From the cell containing the given text, extract its center point as [x, y] coordinate. 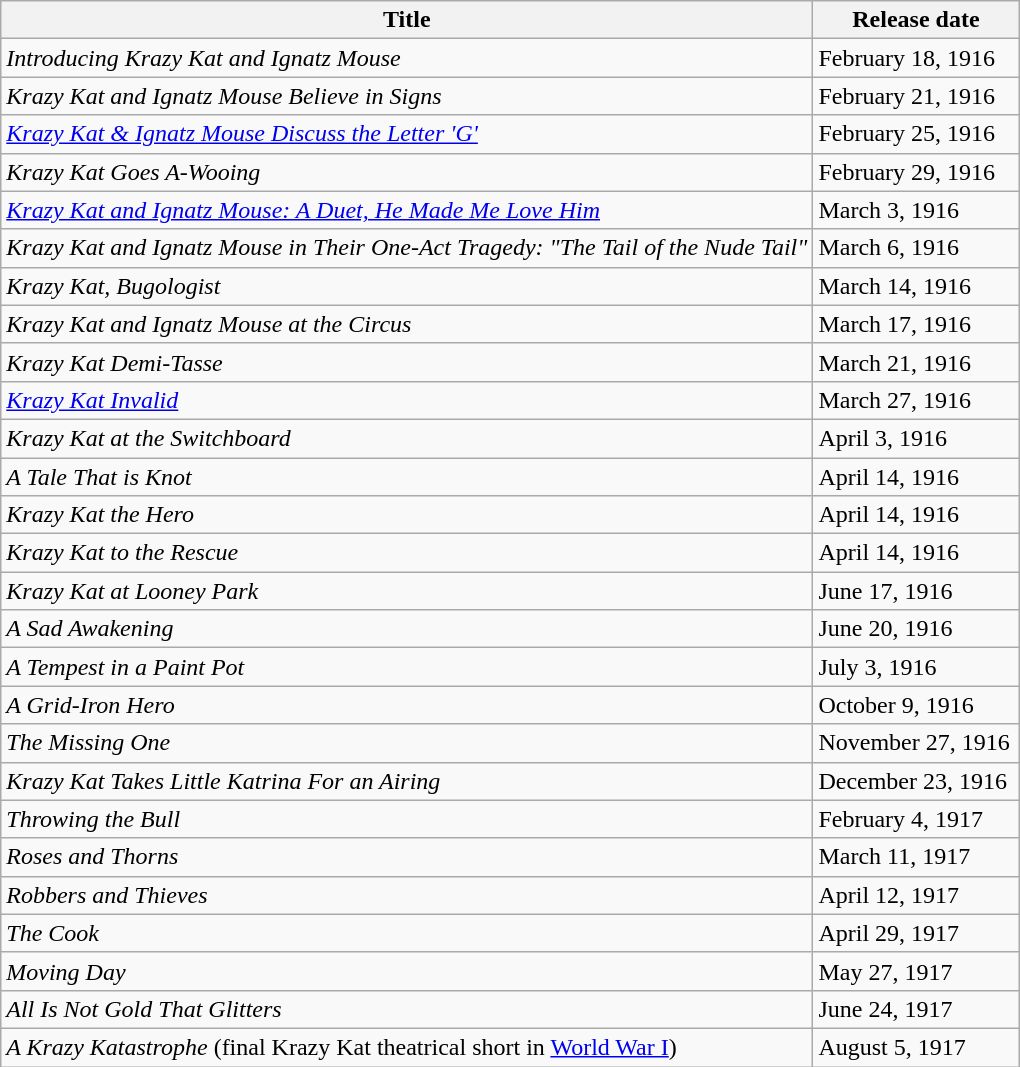
February 21, 1916 [916, 96]
Krazy Kat Invalid [407, 400]
March 11, 1917 [916, 857]
A Tale That is Knot [407, 477]
Moving Day [407, 971]
May 27, 1917 [916, 971]
Krazy Kat & Ignatz Mouse Discuss the Letter 'G' [407, 134]
Throwing the Bull [407, 819]
April 29, 1917 [916, 933]
Introducing Krazy Kat and Ignatz Mouse [407, 58]
April 12, 1917 [916, 895]
Robbers and Thieves [407, 895]
Roses and Thorns [407, 857]
The Cook [407, 933]
April 3, 1916 [916, 438]
The Missing One [407, 743]
February 25, 1916 [916, 134]
Krazy Kat Takes Little Katrina For an Airing [407, 781]
Krazy Kat and Ignatz Mouse: A Duet, He Made Me Love Him [407, 210]
July 3, 1916 [916, 667]
March 14, 1916 [916, 286]
A Krazy Katastrophe (final Krazy Kat theatrical short in World War I) [407, 1047]
A Tempest in a Paint Pot [407, 667]
Krazy Kat at the Switchboard [407, 438]
June 20, 1916 [916, 629]
Krazy Kat at Looney Park [407, 591]
October 9, 1916 [916, 705]
All Is Not Gold That Glitters [407, 1009]
Krazy Kat and Ignatz Mouse in Their One-Act Tragedy: "The Tail of the Nude Tail" [407, 248]
February 4, 1917 [916, 819]
March 3, 1916 [916, 210]
A Grid-Iron Hero [407, 705]
March 6, 1916 [916, 248]
Title [407, 20]
February 18, 1916 [916, 58]
August 5, 1917 [916, 1047]
December 23, 1916 [916, 781]
Krazy Kat the Hero [407, 515]
March 17, 1916 [916, 324]
Krazy Kat Goes A-Wooing [407, 172]
Krazy Kat and Ignatz Mouse at the Circus [407, 324]
November 27, 1916 [916, 743]
June 24, 1917 [916, 1009]
March 27, 1916 [916, 400]
March 21, 1916 [916, 362]
June 17, 1916 [916, 591]
Release date [916, 20]
A Sad Awakening [407, 629]
Krazy Kat and Ignatz Mouse Believe in Signs [407, 96]
Krazy Kat to the Rescue [407, 553]
February 29, 1916 [916, 172]
Krazy Kat Demi-Tasse [407, 362]
Krazy Kat, Bugologist [407, 286]
